For the text-containing cell, return its midpoint in [X, Y] coordinate format. 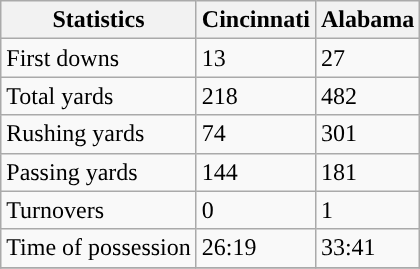
218 [256, 96]
1 [367, 210]
26:19 [256, 248]
Alabama [367, 20]
181 [367, 172]
301 [367, 134]
27 [367, 58]
Turnovers [99, 210]
144 [256, 172]
Time of possession [99, 248]
Passing yards [99, 172]
First downs [99, 58]
Rushing yards [99, 134]
482 [367, 96]
Statistics [99, 20]
74 [256, 134]
Cincinnati [256, 20]
0 [256, 210]
33:41 [367, 248]
13 [256, 58]
Total yards [99, 96]
